Detect which cell encompasses the target text, then output its [X, Y] center coordinate. 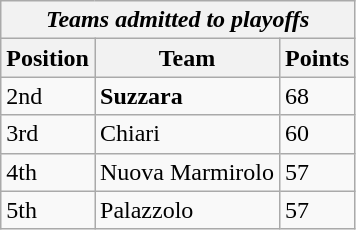
2nd [48, 96]
68 [318, 96]
Position [48, 58]
Points [318, 58]
Palazzolo [186, 210]
60 [318, 134]
3rd [48, 134]
Chiari [186, 134]
Suzzara [186, 96]
5th [48, 210]
4th [48, 172]
Nuova Marmirolo [186, 172]
Teams admitted to playoffs [178, 20]
Team [186, 58]
